Return [x, y] of the center of cell containing provided text 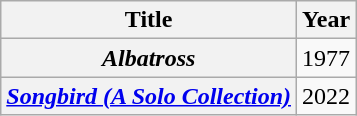
Albatross [149, 58]
1977 [326, 58]
Year [326, 20]
Songbird (A Solo Collection) [149, 96]
2022 [326, 96]
Title [149, 20]
